Detect which cell encompasses the target text, then output its [X, Y] center coordinate. 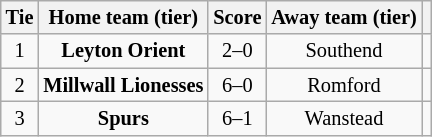
6–1 [237, 118]
Score [237, 17]
Wanstead [344, 118]
Leyton Orient [123, 51]
Southend [344, 51]
Romford [344, 85]
3 [20, 118]
Tie [20, 17]
6–0 [237, 85]
Away team (tier) [344, 17]
Millwall Lionesses [123, 85]
2 [20, 85]
Home team (tier) [123, 17]
Spurs [123, 118]
1 [20, 51]
2–0 [237, 51]
